Determine the (X, Y) coordinate at the center of the cell enclosing the given text.  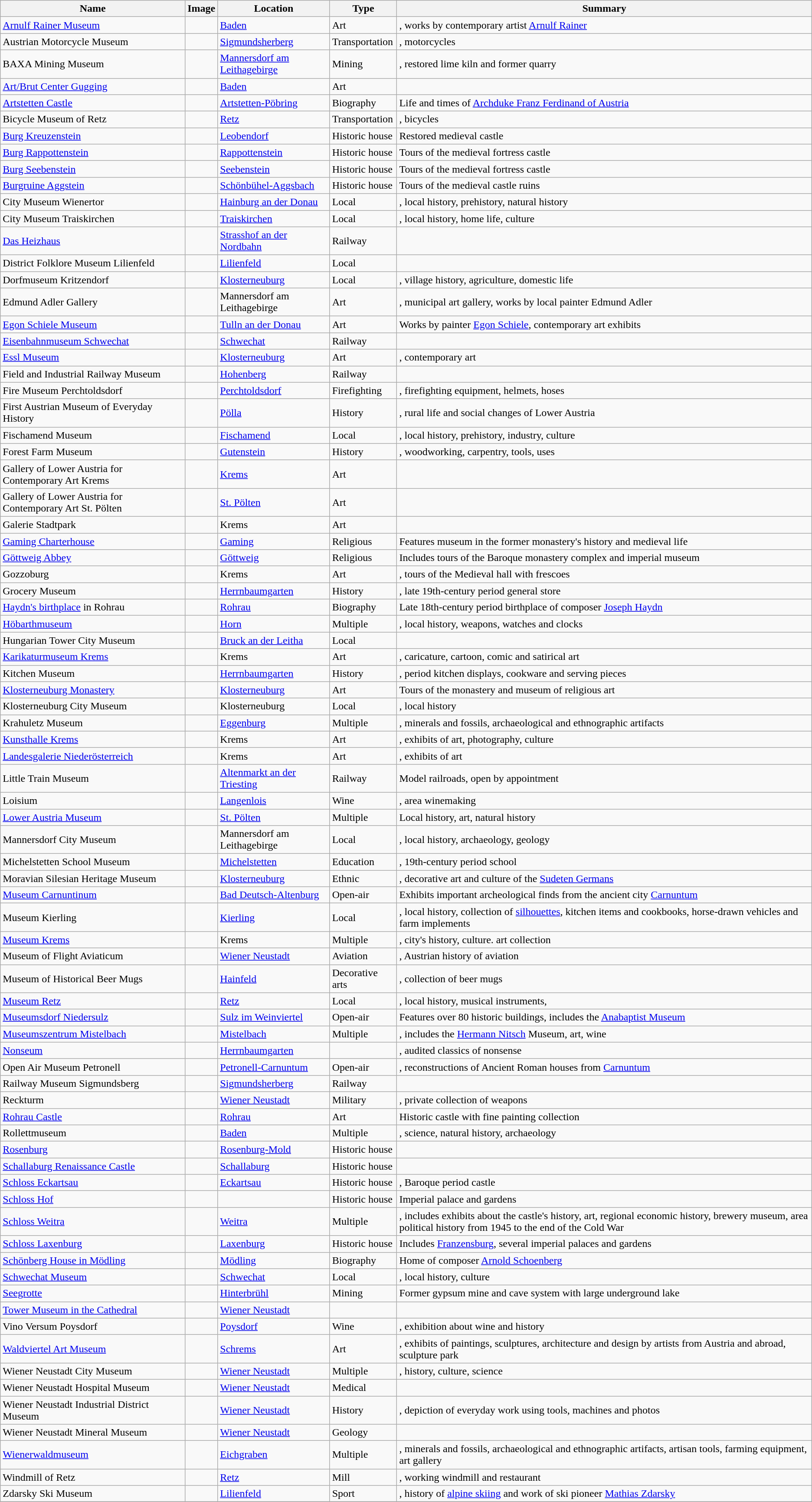
Reckturm (93, 1100)
Krahuletz Museum (93, 723)
Historic castle with fine painting collection (604, 1116)
, local history, weapons, watches and clocks (604, 624)
, exhibits of paintings, sculptures, architecture and design by artists from Austria and abroad, sculpture park (604, 1348)
, city's history, culture. art collection (604, 940)
, depiction of everyday work using tools, machines and photos (604, 1410)
Edmund Adler Gallery (93, 302)
Seebenstein (274, 169)
Mistelbach (274, 1034)
Tower Museum in the Cathedral (93, 1310)
Type (363, 9)
, period kitchen displays, cookware and serving pieces (604, 673)
Sport (363, 1494)
Kierling (274, 917)
Life and times of Archduke Franz Ferdinand of Austria (604, 103)
, motorcycles (604, 42)
Includes Franzensburg, several imperial palaces and gardens (604, 1244)
Museumszentrum Mistelbach (93, 1034)
Location (274, 9)
Geology (363, 1433)
Waldviertel Art Museum (93, 1348)
, tours of the Medieval hall with frescoes (604, 574)
Rosenburg (93, 1150)
Name (93, 9)
Wiener Neustadt Mineral Museum (93, 1433)
Fischamend Museum (93, 435)
BAXA Mining Museum (93, 64)
Includes tours of the Baroque monastery complex and imperial museum (604, 558)
Local history, art, natural history (604, 817)
Eisenbahnmuseum Schwechat (93, 341)
, bicycles (604, 119)
Klosterneuburg Monastery (93, 690)
, science, natural history, archaeology (604, 1133)
Imperial palace and gardens (604, 1199)
Langenlois (274, 800)
Hinterbrühl (274, 1293)
, history of alpine skiing and work of ski pioneer Mathias Zdarsky (604, 1494)
Ethnic (363, 879)
Gallery of Lower Austria for Contemporary Art St. Pölten (93, 502)
, Austrian history of aviation (604, 956)
City Museum Traiskirchen (93, 218)
Poysdorf (274, 1326)
Rollettmuseum (93, 1133)
Restored medieval castle (604, 136)
, minerals and fossils, archaeological and ethnographic artifacts (604, 723)
Wienerwaldmuseum (93, 1455)
Mödling (274, 1260)
Model railroads, open by appointment (604, 778)
, local history, musical instruments, (604, 1001)
, local history, home life, culture (604, 218)
Galerie Stadtpark (93, 525)
Strasshof an der Nordbahn (274, 241)
Open Air Museum Petronell (93, 1067)
, municipal art gallery, works by local painter Edmund Adler (604, 302)
Schloss Laxenburg (93, 1244)
, local history, prehistory, natural history (604, 202)
, audited classics of nonsense (604, 1050)
Museum of Flight Aviaticum (93, 956)
Höbarthmuseum (93, 624)
Schloss Weitra (93, 1222)
Windmill of Retz (93, 1477)
Wiener Neustadt City Museum (93, 1371)
Museum Carnuntinum (93, 895)
Egon Schiele Museum (93, 325)
Home of composer Arnold Schoenberg (604, 1260)
, local history, prehistory, industry, culture (604, 435)
Zdarsky Ski Museum (93, 1494)
Gozzoburg (93, 574)
, reconstructions of Ancient Roman houses from Carnuntum (604, 1067)
Works by painter Egon Schiele, contemporary art exhibits (604, 325)
Museum Retz (93, 1001)
Kunsthalle Krems (93, 739)
, exhibits of art (604, 756)
, includes the Hermann Nitsch Museum, art, wine (604, 1034)
Fischamend (274, 435)
Aviation (363, 956)
, firefighting equipment, helmets, hoses (604, 390)
Fire Museum Perchtoldsdorf (93, 390)
Exhibits important archeological finds from the ancient city Carnuntum (604, 895)
, late 19th-century period general store (604, 591)
, minerals and fossils, archaeological and ethnographic artifacts, artisan tools, farming equipment, art gallery (604, 1455)
Tours of the medieval castle ruins (604, 185)
Gaming (274, 541)
Decorative arts (363, 979)
Schloss Hof (93, 1199)
Rosenburg-Mold (274, 1150)
City Museum Wienertor (93, 202)
Former gypsum mine and cave system with large underground lake (604, 1293)
Little Train Museum (93, 778)
Horn (274, 624)
Perchtoldsdorf (274, 390)
Petronell-Carnuntum (274, 1067)
Schallaburg (274, 1166)
Eichgraben (274, 1455)
Laxenburg (274, 1244)
Altenmarkt an der Triesting (274, 778)
Museum of Historical Beer Mugs (93, 979)
Art/Brut Center Gugging (93, 86)
Forest Farm Museum (93, 452)
, caricature, cartoon, comic and satirical art (604, 657)
Eggenburg (274, 723)
Artstetten Castle (93, 103)
Burg Rappottenstein (93, 152)
Gutenstein (274, 452)
Gallery of Lower Austria for Contemporary Art Krems (93, 474)
, exhibits of art, photography, culture (604, 739)
Tulln an der Donau (274, 325)
Artstetten-Pöbring (274, 103)
Bad Deutsch-Altenburg (274, 895)
Leobendorf (274, 136)
Grocery Museum (93, 591)
, private collection of weapons (604, 1100)
Museum Kierling (93, 917)
, local history, archaeology, geology (604, 840)
Hainburg an der Donau (274, 202)
, decorative art and culture of the Sudeten Germans (604, 879)
Hainfeld (274, 979)
, working windmill and restaurant (604, 1477)
Field and Industrial Railway Museum (93, 374)
Göttweig Abbey (93, 558)
, works by contemporary artist Arnulf Rainer (604, 25)
Vino Versum Poysdorf (93, 1326)
, woodworking, carpentry, tools, uses (604, 452)
, area winemaking (604, 800)
Firefighting (363, 390)
, collection of beer mugs (604, 979)
Wiener Neustadt Hospital Museum (93, 1387)
Military (363, 1100)
Arnulf Rainer Museum (93, 25)
Education (363, 862)
Features over 80 historic buildings, includes the Anabaptist Museum (604, 1017)
Michelstetten (274, 862)
Schwechat Museum (93, 1277)
Eckartsau (274, 1183)
Schönbühel-Aggsbach (274, 185)
Burgruine Aggstein (93, 185)
Late 18th-century period birthplace of composer Joseph Haydn (604, 607)
Lower Austria Museum (93, 817)
Landesgalerie Niederösterreich (93, 756)
, Baroque period castle (604, 1183)
Das Heizhaus (93, 241)
Loisium (93, 800)
Burg Kreuzenstein (93, 136)
Haydn's birthplace in Rohrau (93, 607)
First Austrian Museum of Everyday History (93, 413)
Mill (363, 1477)
Pölla (274, 413)
Medical (363, 1387)
Weitra (274, 1222)
, local history, culture (604, 1277)
Bruck an der Leitha (274, 640)
Sulz im Weinviertel (274, 1017)
District Folklore Museum Lilienfeld (93, 263)
Dorfmuseum Kritzendorf (93, 280)
Schloss Eckartsau (93, 1183)
Moravian Silesian Heritage Museum (93, 879)
Railway Museum Sigmundsberg (93, 1083)
Nonseum (93, 1050)
Features museum in the former monastery's history and medieval life (604, 541)
Klosterneuburg City Museum (93, 706)
Tours of the monastery and museum of religious art (604, 690)
Karikaturmuseum Krems (93, 657)
Seegrotte (93, 1293)
Museum Krems (93, 940)
Wiener Neustadt Industrial District Museum (93, 1410)
Gaming Charterhouse (93, 541)
Austrian Motorcycle Museum (93, 42)
Schallaburg Renaissance Castle (93, 1166)
Schönberg House in Mödling (93, 1260)
Essl Museum (93, 357)
Mannersdorf City Museum (93, 840)
Image (201, 9)
Hohenberg (274, 374)
Bicycle Museum of Retz (93, 119)
Michelstetten School Museum (93, 862)
Hungarian Tower City Museum (93, 640)
, local history, collection of silhouettes, kitchen items and cookbooks, horse-drawn vehicles and farm implements (604, 917)
, history, culture, science (604, 1371)
, restored lime kiln and former quarry (604, 64)
Göttweig (274, 558)
, exhibition about wine and history (604, 1326)
Burg Seebenstein (93, 169)
, contemporary art (604, 357)
, 19th-century period school (604, 862)
Schrems (274, 1348)
Rohrau Castle (93, 1116)
, village history, agriculture, domestic life (604, 280)
Summary (604, 9)
Museumsdorf Niedersulz (93, 1017)
, rural life and social changes of Lower Austria (604, 413)
Traiskirchen (274, 218)
, local history (604, 706)
Rappottenstein (274, 152)
Kitchen Museum (93, 673)
